For the text-containing cell, return its midpoint in (X, Y) coordinate format. 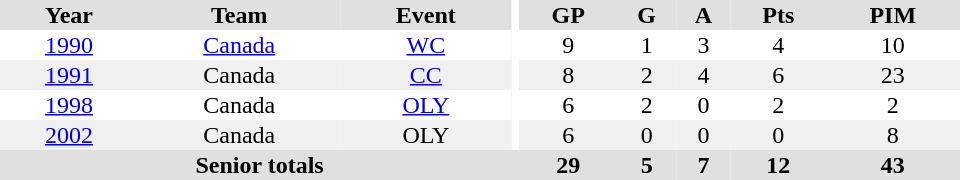
WC (426, 45)
Team (240, 15)
G (646, 15)
29 (568, 165)
9 (568, 45)
43 (893, 165)
PIM (893, 15)
Year (69, 15)
1991 (69, 75)
10 (893, 45)
1 (646, 45)
1990 (69, 45)
CC (426, 75)
23 (893, 75)
1998 (69, 105)
12 (778, 165)
7 (704, 165)
GP (568, 15)
5 (646, 165)
Senior totals (260, 165)
A (704, 15)
2002 (69, 135)
Event (426, 15)
Pts (778, 15)
3 (704, 45)
